Capture the cell that displays the provided text and extract its [X, Y] central coordinate. 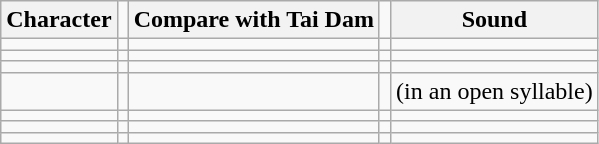
Character [59, 20]
Sound [495, 20]
(in an open syllable) [495, 91]
Compare with Tai Dam [254, 20]
